Scan for the cell matching the given text and deliver its (X, Y) coordinate at center. 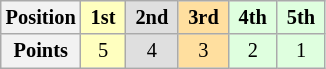
2 (253, 51)
Position (41, 17)
3rd (203, 17)
5 (104, 51)
1st (104, 17)
4th (253, 17)
4 (152, 51)
5th (301, 17)
1 (301, 51)
2nd (152, 17)
Points (41, 51)
3 (203, 51)
